Scan for the cell matching the given text and deliver its [x, y] coordinate at center. 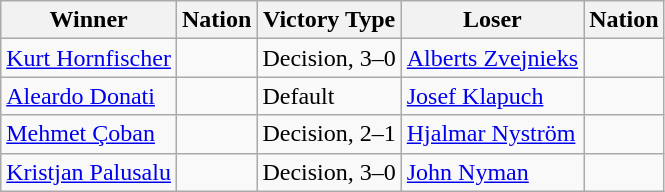
Josef Klapuch [492, 96]
Kristjan Palusalu [89, 172]
Default [329, 96]
Aleardo Donati [89, 96]
John Nyman [492, 172]
Hjalmar Nyström [492, 134]
Loser [492, 20]
Winner [89, 20]
Mehmet Çoban [89, 134]
Kurt Hornfischer [89, 58]
Decision, 2–1 [329, 134]
Victory Type [329, 20]
Alberts Zvejnieks [492, 58]
